Search for the cell housing the specified text and yield its (X, Y) center coordinate. 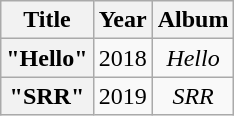
2018 (122, 58)
2019 (122, 96)
Year (122, 20)
"Hello" (47, 58)
"SRR" (47, 96)
SRR (193, 96)
Hello (193, 58)
Album (193, 20)
Title (47, 20)
